Pinpoint the cell where the given text exists, returning its [x, y] midpoint coordinate. 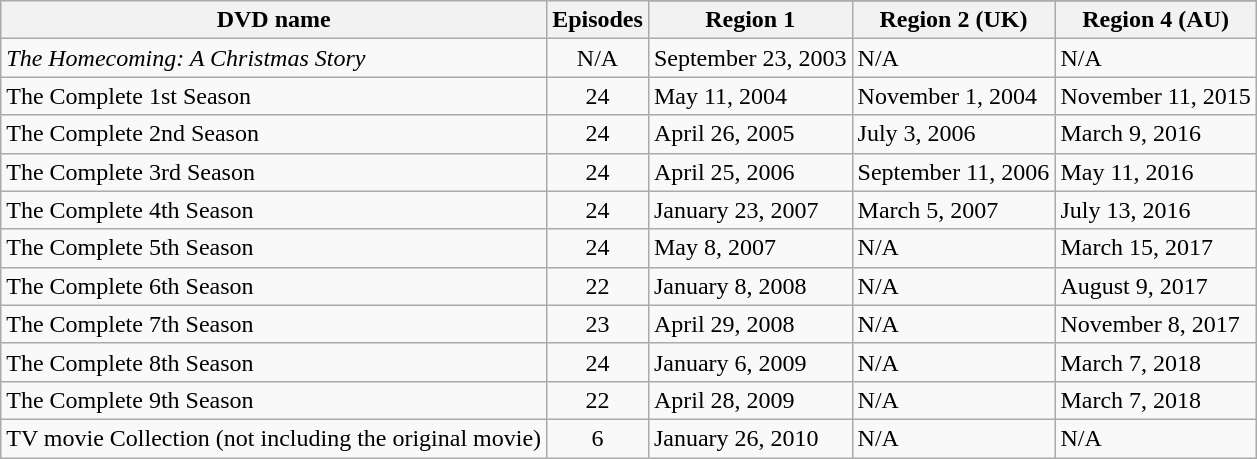
The Complete 1st Season [274, 96]
September 23, 2003 [750, 58]
March 15, 2017 [1156, 248]
April 28, 2009 [750, 400]
Region 1 [750, 20]
The Complete 8th Season [274, 362]
April 29, 2008 [750, 324]
The Complete 5th Season [274, 248]
6 [598, 438]
The Complete 6th Season [274, 286]
November 11, 2015 [1156, 96]
May 11, 2016 [1156, 172]
TV movie Collection (not including the original movie) [274, 438]
April 25, 2006 [750, 172]
April 26, 2005 [750, 134]
May 11, 2004 [750, 96]
The Homecoming: A Christmas Story [274, 58]
March 9, 2016 [1156, 134]
Region 2 (UK) [954, 20]
November 8, 2017 [1156, 324]
March 5, 2007 [954, 210]
May 8, 2007 [750, 248]
The Complete 4th Season [274, 210]
The Complete 3rd Season [274, 172]
September 11, 2006 [954, 172]
January 26, 2010 [750, 438]
January 6, 2009 [750, 362]
August 9, 2017 [1156, 286]
23 [598, 324]
July 13, 2016 [1156, 210]
January 23, 2007 [750, 210]
The Complete 9th Season [274, 400]
The Complete 7th Season [274, 324]
Region 4 (AU) [1156, 20]
Episodes [598, 20]
November 1, 2004 [954, 96]
January 8, 2008 [750, 286]
The Complete 2nd Season [274, 134]
DVD name [274, 20]
July 3, 2006 [954, 134]
